Return the (X, Y) coordinate for the center point of the cell that contains the specified text.  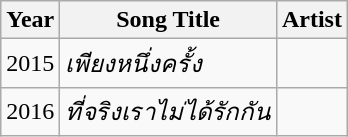
ที่จริงเราไม่ได้รักกัน (168, 112)
เพียงหนึ่งครั้ง (168, 64)
2016 (30, 112)
Year (30, 20)
2015 (30, 64)
Artist (312, 20)
Song Title (168, 20)
